Pinpoint the cell where the given text exists, returning its [X, Y] midpoint coordinate. 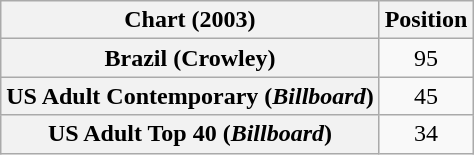
US Adult Top 40 (Billboard) [190, 134]
95 [426, 58]
Brazil (Crowley) [190, 58]
Chart (2003) [190, 20]
34 [426, 134]
45 [426, 96]
Position [426, 20]
US Adult Contemporary (Billboard) [190, 96]
